Determine the [X, Y] coordinate at the center of the cell enclosing the given text.  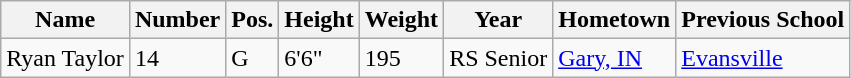
6'6" [319, 58]
195 [401, 58]
Gary, IN [614, 58]
Height [319, 20]
Hometown [614, 20]
14 [177, 58]
RS Senior [498, 58]
Year [498, 20]
Ryan Taylor [66, 58]
Number [177, 20]
Previous School [763, 20]
Name [66, 20]
G [252, 58]
Pos. [252, 20]
Weight [401, 20]
Evansville [763, 58]
